Search for the cell housing the specified text and yield its (X, Y) center coordinate. 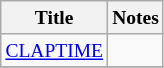
Notes (136, 18)
Title (54, 18)
CLAPTIME (54, 50)
